Determine the (x, y) coordinate at the center of the cell enclosing the given text.  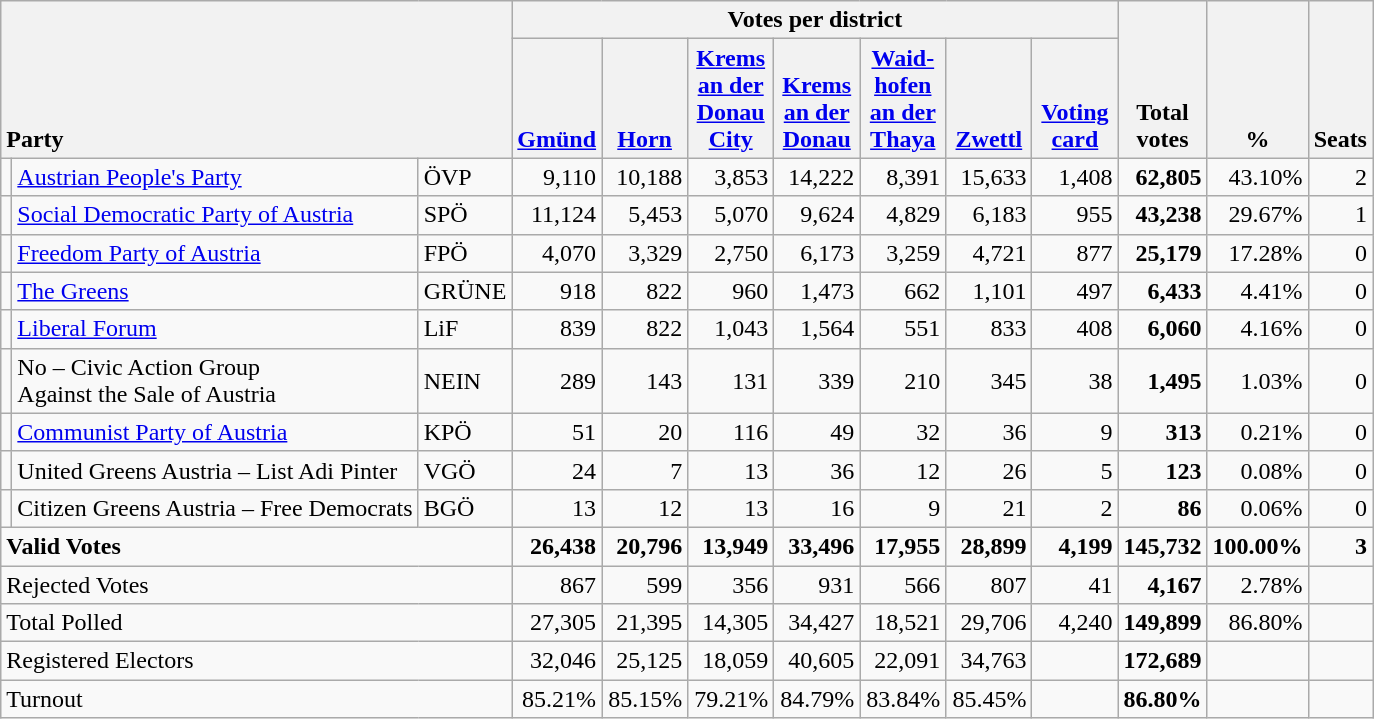
No – Civic Action GroupAgainst the Sale of Austria (215, 380)
931 (817, 585)
Registered Electors (256, 661)
839 (557, 329)
32 (903, 432)
Valid Votes (256, 546)
83.84% (903, 699)
551 (903, 329)
40,605 (817, 661)
123 (1162, 470)
0.21% (1258, 432)
43.10% (1258, 177)
289 (557, 380)
5,453 (645, 215)
LiF (465, 329)
Kremsan derDonauCity (731, 98)
867 (557, 585)
Citizen Greens Austria – Free Democrats (215, 508)
0.08% (1258, 470)
662 (903, 291)
21 (989, 508)
29.67% (1258, 215)
1,043 (731, 329)
100.00% (1258, 546)
62,805 (1162, 177)
14,305 (731, 623)
2.78% (1258, 585)
4,167 (1162, 585)
408 (1075, 329)
United Greens Austria – List Adi Pinter (215, 470)
33,496 (817, 546)
807 (989, 585)
29,706 (989, 623)
KPÖ (465, 432)
17,955 (903, 546)
4,721 (989, 253)
NEIN (465, 380)
1,408 (1075, 177)
17.28% (1258, 253)
85.15% (645, 699)
84.79% (817, 699)
VGÖ (465, 470)
ÖVP (465, 177)
16 (817, 508)
918 (557, 291)
1,564 (817, 329)
1,101 (989, 291)
9,110 (557, 177)
20 (645, 432)
4.16% (1258, 329)
Totalvotes (1162, 80)
32,046 (557, 661)
3 (1340, 546)
345 (989, 380)
1.03% (1258, 380)
FPÖ (465, 253)
GRÜNE (465, 291)
Total Polled (256, 623)
3,259 (903, 253)
833 (989, 329)
25,179 (1162, 253)
4,240 (1075, 623)
Waid-hofenan derThaya (903, 98)
22,091 (903, 661)
26,438 (557, 546)
2,750 (731, 253)
41 (1075, 585)
43,238 (1162, 215)
4,829 (903, 215)
143 (645, 380)
Votingcard (1075, 98)
599 (645, 585)
955 (1075, 215)
6,433 (1162, 291)
313 (1162, 432)
79.21% (731, 699)
210 (903, 380)
6,183 (989, 215)
85.45% (989, 699)
4,070 (557, 253)
566 (903, 585)
Communist Party of Austria (215, 432)
49 (817, 432)
960 (731, 291)
877 (1075, 253)
28,899 (989, 546)
Gmünd (557, 98)
9,624 (817, 215)
24 (557, 470)
34,763 (989, 661)
3,329 (645, 253)
7 (645, 470)
Horn (645, 98)
Turnout (256, 699)
18,521 (903, 623)
Freedom Party of Austria (215, 253)
10,188 (645, 177)
172,689 (1162, 661)
497 (1075, 291)
Rejected Votes (256, 585)
85.21% (557, 699)
18,059 (731, 661)
356 (731, 585)
The Greens (215, 291)
21,395 (645, 623)
26 (989, 470)
Austrian People's Party (215, 177)
Seats (1340, 80)
1,473 (817, 291)
38 (1075, 380)
4,199 (1075, 546)
8,391 (903, 177)
Zwettl (989, 98)
149,899 (1162, 623)
339 (817, 380)
20,796 (645, 546)
25,125 (645, 661)
Liberal Forum (215, 329)
3,853 (731, 177)
5,070 (731, 215)
145,732 (1162, 546)
131 (731, 380)
% (1258, 80)
Social Democratic Party of Austria (215, 215)
Party (256, 80)
SPÖ (465, 215)
1,495 (1162, 380)
34,427 (817, 623)
13,949 (731, 546)
Kremsan derDonau (817, 98)
116 (731, 432)
6,173 (817, 253)
1 (1340, 215)
27,305 (557, 623)
BGÖ (465, 508)
14,222 (817, 177)
11,124 (557, 215)
6,060 (1162, 329)
0.06% (1258, 508)
5 (1075, 470)
15,633 (989, 177)
51 (557, 432)
4.41% (1258, 291)
Votes per district (815, 20)
86 (1162, 508)
